Scan for the cell matching the given text and deliver its (X, Y) coordinate at center. 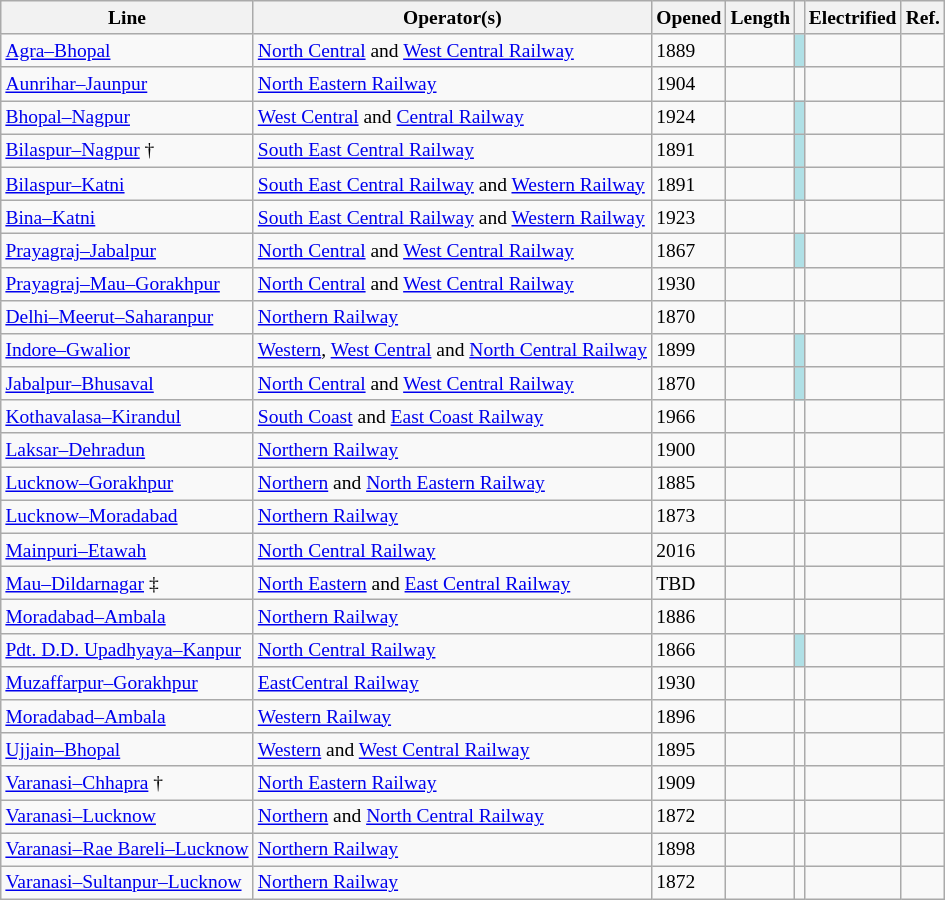
Indore–Gwalior (127, 350)
1966 (689, 416)
Prayagraj–Mau–Gorakhpur (127, 284)
Operator(s) (452, 18)
1885 (689, 484)
1898 (689, 850)
Agra–Bhopal (127, 50)
1899 (689, 350)
Western and West Central Railway (452, 750)
1924 (689, 118)
Mau–Dildarnagar ‡ (127, 584)
Electrified (852, 18)
Bilaspur–Katni (127, 184)
1923 (689, 216)
1866 (689, 650)
Varanasi–Sultanpur–Lucknow (127, 882)
Lucknow–Moradabad (127, 516)
1867 (689, 250)
1889 (689, 50)
Northern and North Eastern Railway (452, 484)
Pdt. D.D. Upadhyaya–Kanpur (127, 650)
2016 (689, 550)
Ujjain–Bhopal (127, 750)
Varanasi–Chhapra † (127, 782)
North Eastern and East Central Railway (452, 584)
Prayagraj–Jabalpur (127, 250)
1909 (689, 782)
Ref. (922, 18)
Opened (689, 18)
Western Railway (452, 716)
Western, West Central and North Central Railway (452, 350)
Bina–Katni (127, 216)
Northern and North Central Railway (452, 816)
Mainpuri–Etawah (127, 550)
1904 (689, 84)
1895 (689, 750)
Bhopal–Nagpur (127, 118)
Bilaspur–Nagpur † (127, 150)
Length (760, 18)
Delhi–Meerut–Saharanpur (127, 316)
Laksar–Dehradun (127, 450)
1886 (689, 616)
TBD (689, 584)
Varanasi–Lucknow (127, 816)
1900 (689, 450)
1873 (689, 516)
Line (127, 18)
1896 (689, 716)
South East Central Railway (452, 150)
West Central and Central Railway (452, 118)
Varanasi–Rae Bareli–Lucknow (127, 850)
Muzaffarpur–Gorakhpur (127, 682)
Aunrihar–Jaunpur (127, 84)
Kothavalasa–Kirandul (127, 416)
South Coast and East Coast Railway (452, 416)
Lucknow–Gorakhpur (127, 484)
Jabalpur–Bhusaval (127, 384)
EastCentral Railway (452, 682)
